Pinpoint the cell where the given text exists, returning its (X, Y) midpoint coordinate. 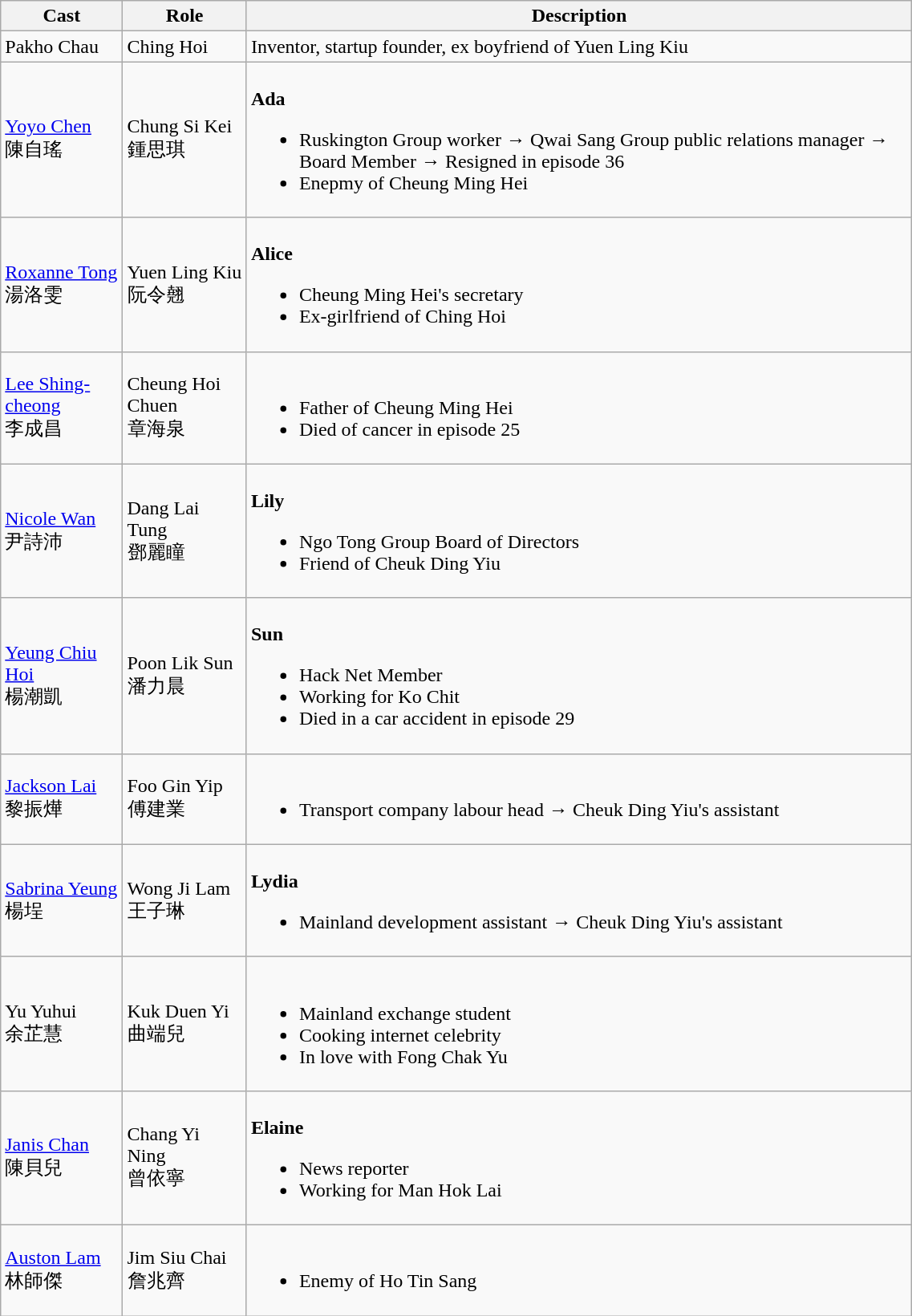
Chung Si Kei 鍾思琪 (184, 140)
Foo Gin Yip 傅建業 (184, 799)
Description (579, 16)
AliceCheung Ming Hei's secretaryEx-girlfriend of Ching Hoi (579, 284)
Nicole Wan 尹詩沛 (62, 531)
ElaineNews reporterWorking for Man Hok Lai (579, 1157)
Jackson Lai 黎振燁 (62, 799)
Cheung Hoi Chuen 章海泉 (184, 408)
Father of Cheung Ming HeiDied of cancer in episode 25 (579, 408)
Dang Lai Tung 鄧麗瞳 (184, 531)
Janis Chan 陳貝兒 (62, 1157)
Yeung Chiu Hoi 楊潮凱 (62, 676)
AdaRuskington Group worker → Qwai Sang Group public relations manager → Board Member → Resigned in episode 36Enepmy of Cheung Ming Hei (579, 140)
Lee Shing-cheong 李成昌 (62, 408)
SunHack Net MemberWorking for Ko ChitDied in a car accident in episode 29 (579, 676)
Roxanne Tong 湯洛雯 (62, 284)
Enemy of Ho Tin Sang (579, 1269)
Yuen Ling Kiu 阮令翹 (184, 284)
Poon Lik Sun 潘力晨 (184, 676)
Chang Yi Ning 曾依寧 (184, 1157)
Jim Siu Chai 詹兆齊 (184, 1269)
Yoyo Chen 陳自瑤 (62, 140)
Mainland exchange studentCooking internet celebrityIn love with Fong Chak Yu (579, 1024)
Transport company labour head → Cheuk Ding Yiu's assistant (579, 799)
Pakho Chau (62, 47)
Yu Yuhui 余芷慧 (62, 1024)
Cast (62, 16)
Wong Ji Lam 王子琳 (184, 900)
Sabrina Yeung 楊埕 (62, 900)
Auston Lam 林師傑 (62, 1269)
Inventor, startup founder, ex boyfriend of Yuen Ling Kiu (579, 47)
Role (184, 16)
Ching Hoi (184, 47)
Kuk Duen Yi 曲端兒 (184, 1024)
LydiaMainland development assistant → Cheuk Ding Yiu's assistant (579, 900)
LilyNgo Tong Group Board of DirectorsFriend of Cheuk Ding Yiu (579, 531)
